Return (x, y) of the center of cell containing provided text 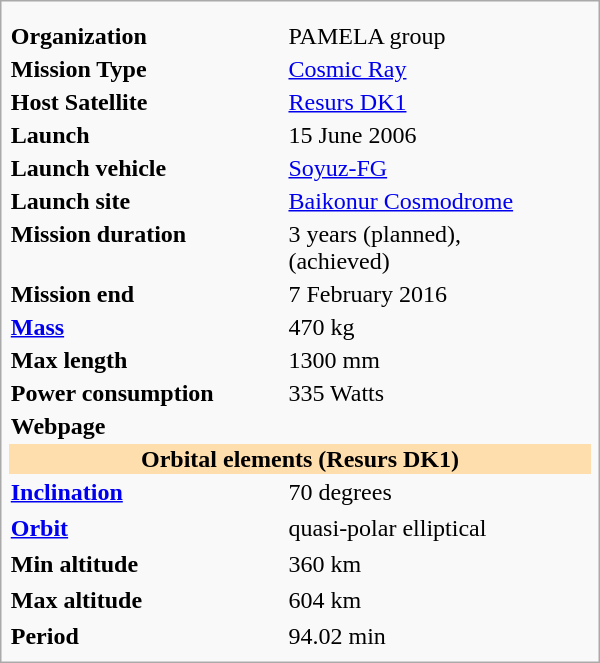
Min altitude (146, 564)
Webpage (146, 426)
94.02 min (439, 636)
Power consumption (146, 393)
Launch vehicle (146, 168)
Launch site (146, 201)
Inclination (146, 492)
Mission Type (146, 69)
Soyuz-FG (439, 168)
Max altitude (146, 600)
15 June 2006 (439, 135)
Host Satellite (146, 102)
quasi-polar elliptical (439, 528)
Orbital elements (Resurs DK1) (300, 459)
Orbit (146, 528)
Cosmic Ray (439, 69)
Max length (146, 360)
3 years (planned), (achieved) (439, 248)
Baikonur Cosmodrome (439, 201)
Period (146, 636)
Organization (146, 36)
470 kg (439, 327)
Launch (146, 135)
Mass (146, 327)
70 degrees (439, 492)
Resurs DK1 (439, 102)
604 km (439, 600)
7 February 2016 (439, 294)
335 Watts (439, 393)
Mission end (146, 294)
1300 mm (439, 360)
Mission duration (146, 248)
PAMELA group (439, 36)
360 km (439, 564)
